Pinpoint the cell where the given text exists, returning its [X, Y] midpoint coordinate. 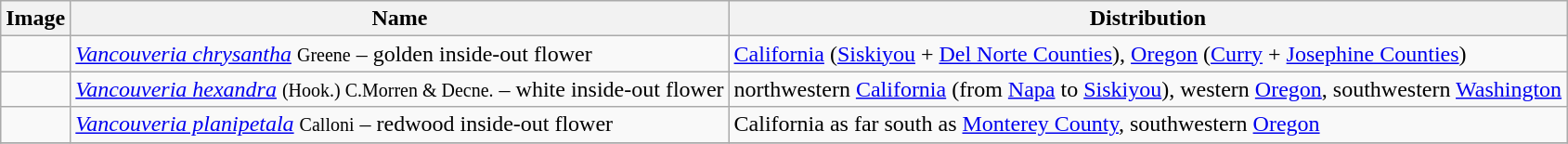
Distribution [1147, 19]
Vancouveria hexandra (Hook.) C.Morren & Decne. – white inside-out flower [399, 89]
Vancouveria chrysantha Greene – golden inside-out flower [399, 54]
Image [35, 19]
Vancouveria planipetala Calloni – redwood inside-out flower [399, 124]
Name [399, 19]
California as far south as Monterey County, southwestern Oregon [1147, 124]
northwestern California (from Napa to Siskiyou), western Oregon, southwestern Washington [1147, 89]
California (Siskiyou + Del Norte Counties), Oregon (Curry + Josephine Counties) [1147, 54]
